Extract the [x, y] coordinate from the center of the cell holding the provided text.  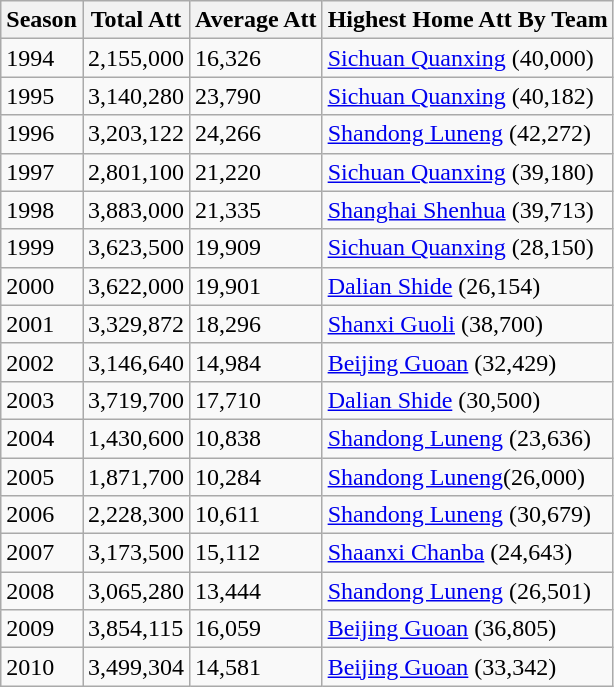
Beijing Guoan (33,342) [468, 667]
Highest Home Att By Team [468, 20]
Shanghai Shenhua (39,713) [468, 210]
2003 [42, 400]
21,220 [256, 172]
2,228,300 [136, 515]
2004 [42, 438]
Shandong Luneng(26,000) [468, 477]
Shanxi Guoli (38,700) [468, 324]
Sichuan Quanxing (40,182) [468, 96]
1,430,600 [136, 438]
16,326 [256, 58]
1998 [42, 210]
14,984 [256, 362]
3,203,122 [136, 134]
19,909 [256, 248]
3,719,700 [136, 400]
1997 [42, 172]
Dalian Shide (30,500) [468, 400]
2000 [42, 286]
2010 [42, 667]
3,622,000 [136, 286]
Shaanxi Chanba (24,643) [468, 553]
18,296 [256, 324]
1,871,700 [136, 477]
Beijing Guoan (32,429) [468, 362]
Shandong Luneng (23,636) [468, 438]
Sichuan Quanxing (40,000) [468, 58]
13,444 [256, 591]
3,329,872 [136, 324]
1996 [42, 134]
1994 [42, 58]
2006 [42, 515]
3,140,280 [136, 96]
2005 [42, 477]
2008 [42, 591]
Shandong Luneng (30,679) [468, 515]
Dalian Shide (26,154) [468, 286]
Sichuan Quanxing (39,180) [468, 172]
19,901 [256, 286]
Beijing Guoan (36,805) [468, 629]
16,059 [256, 629]
Average Att [256, 20]
10,284 [256, 477]
3,146,640 [136, 362]
24,266 [256, 134]
3,623,500 [136, 248]
3,854,115 [136, 629]
3,173,500 [136, 553]
17,710 [256, 400]
Shandong Luneng (26,501) [468, 591]
Season [42, 20]
14,581 [256, 667]
15,112 [256, 553]
10,838 [256, 438]
2,801,100 [136, 172]
Shandong Luneng (42,272) [468, 134]
2009 [42, 629]
3,883,000 [136, 210]
2,155,000 [136, 58]
10,611 [256, 515]
3,499,304 [136, 667]
23,790 [256, 96]
1995 [42, 96]
21,335 [256, 210]
2002 [42, 362]
1999 [42, 248]
Sichuan Quanxing (28,150) [468, 248]
2007 [42, 553]
3,065,280 [136, 591]
Total Att [136, 20]
2001 [42, 324]
